Identify which cell holds the provided text, then report its (X, Y) central coordinate. 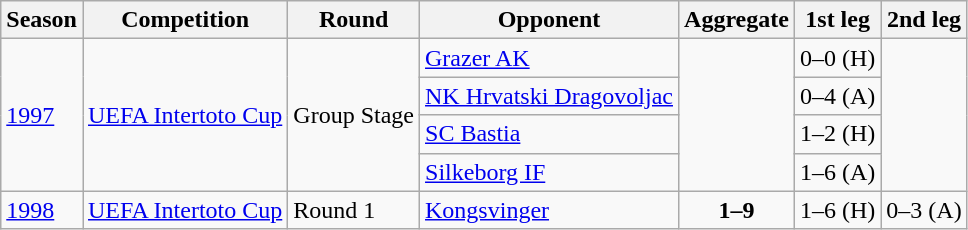
Competition (184, 20)
1–6 (A) (837, 172)
1–2 (H) (837, 134)
1998 (42, 210)
1st leg (837, 20)
Aggregate (737, 20)
Round 1 (354, 210)
0–4 (A) (837, 96)
Kongsvinger (550, 210)
1997 (42, 115)
Silkeborg IF (550, 172)
0–3 (A) (924, 210)
0–0 (H) (837, 58)
1–9 (737, 210)
2nd leg (924, 20)
NK Hrvatski Dragovoljac (550, 96)
Grazer AK (550, 58)
Season (42, 20)
Round (354, 20)
Group Stage (354, 115)
1–6 (H) (837, 210)
SC Bastia (550, 134)
Opponent (550, 20)
